Return (X, Y) of the center of cell containing provided text 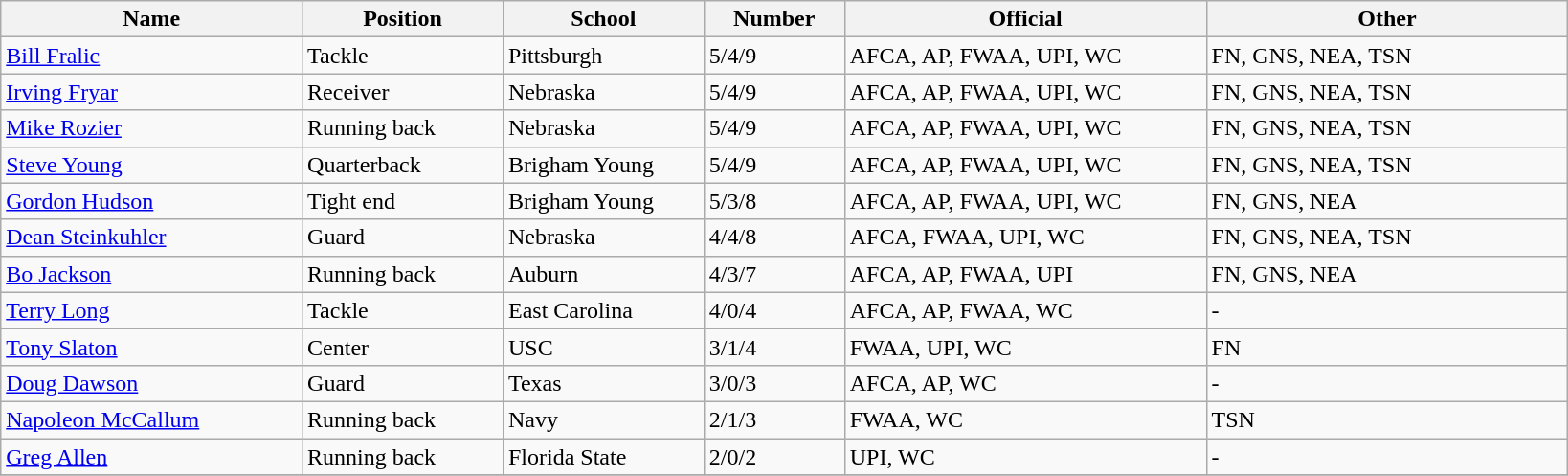
Doug Dawson (151, 383)
4/3/7 (773, 274)
Navy (603, 419)
School (603, 19)
East Carolina (603, 310)
Tight end (403, 201)
USC (603, 347)
Texas (603, 383)
AFCA, AP, FWAA, WC (1025, 310)
Mike Rozier (151, 128)
Official (1025, 19)
AFCA, AP, WC (1025, 383)
FWAA, WC (1025, 419)
Dean Steinkuhler (151, 238)
Pittsburgh (603, 56)
2/0/2 (773, 457)
Receiver (403, 92)
Napoleon McCallum (151, 419)
Gordon Hudson (151, 201)
Quarterback (403, 165)
Terry Long (151, 310)
FN (1387, 347)
Florida State (603, 457)
Number (773, 19)
Greg Allen (151, 457)
AFCA, FWAA, UPI, WC (1025, 238)
3/0/3 (773, 383)
2/1/3 (773, 419)
4/4/8 (773, 238)
UPI, WC (1025, 457)
Auburn (603, 274)
Steve Young (151, 165)
3/1/4 (773, 347)
5/3/8 (773, 201)
Other (1387, 19)
Position (403, 19)
FWAA, UPI, WC (1025, 347)
Irving Fryar (151, 92)
Center (403, 347)
TSN (1387, 419)
Name (151, 19)
Bill Fralic (151, 56)
4/0/4 (773, 310)
AFCA, AP, FWAA, UPI (1025, 274)
Bo Jackson (151, 274)
Tony Slaton (151, 347)
